Output the (x, y) coordinate of the center of the cell containing the given text.  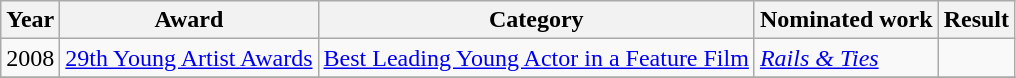
Rails & Ties (846, 58)
2008 (30, 58)
Award (189, 20)
Best Leading Young Actor in a Feature Film (536, 58)
29th Young Artist Awards (189, 58)
Result (976, 20)
Category (536, 20)
Year (30, 20)
Nominated work (846, 20)
